Return the (x, y) coordinate for the center point of the cell that contains the specified text.  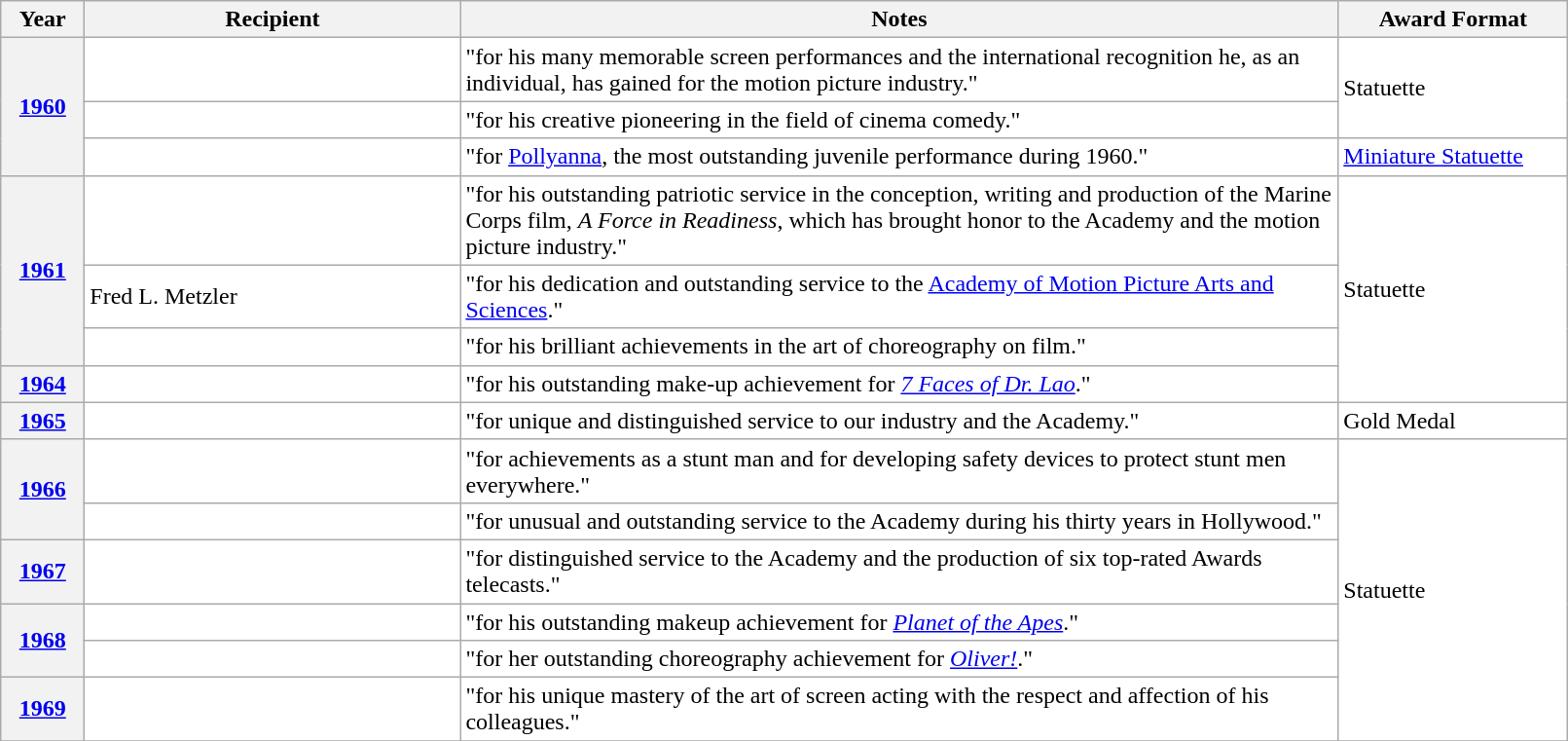
"for unique and distinguished service to our industry and the Academy." (899, 421)
Notes (899, 19)
1967 (43, 571)
1969 (43, 709)
"for distinguished service to the Academy and the production of six top-rated Awards telecasts." (899, 571)
Miniature Statuette (1453, 157)
"for his creative pioneering in the field of cinema comedy." (899, 120)
Recipient (273, 19)
"for his unique mastery of the art of screen acting with the respect and affection of his colleagues." (899, 709)
"for his outstanding make-up achievement for 7 Faces of Dr. Lao." (899, 384)
1966 (43, 489)
"for his dedication and outstanding service to the Academy of Motion Picture Arts and Sciences." (899, 296)
1964 (43, 384)
"for his many memorable screen performances and the international recognition he, as an individual, has gained for the motion picture industry." (899, 70)
"for his brilliant achievements in the art of choreography on film." (899, 347)
1960 (43, 107)
"for Pollyanna, the most outstanding juvenile performance during 1960." (899, 157)
Gold Medal (1453, 421)
1961 (43, 271)
"for unusual and outstanding service to the Academy during his thirty years in Hollywood." (899, 521)
Award Format (1453, 19)
Year (43, 19)
"for her outstanding choreography achievement for Oliver!." (899, 659)
1968 (43, 641)
Fred L. Metzler (273, 296)
"for achievements as a stunt man and for developing safety devices to protect stunt men everywhere." (899, 471)
1965 (43, 421)
"for his outstanding makeup achievement for Planet of the Apes." (899, 622)
